Return the [x, y] coordinate for the center point of the cell that contains the specified text.  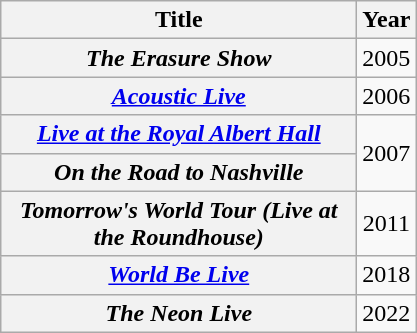
The Erasure Show [179, 58]
Title [179, 20]
2018 [386, 275]
2007 [386, 153]
Year [386, 20]
2006 [386, 96]
On the Road to Nashville [179, 172]
Tomorrow's World Tour (Live at the Roundhouse) [179, 224]
The Neon Live [179, 313]
2022 [386, 313]
World Be Live [179, 275]
Live at the Royal Albert Hall [179, 134]
2011 [386, 224]
Acoustic Live [179, 96]
2005 [386, 58]
